Search for the cell housing the specified text and yield its (x, y) center coordinate. 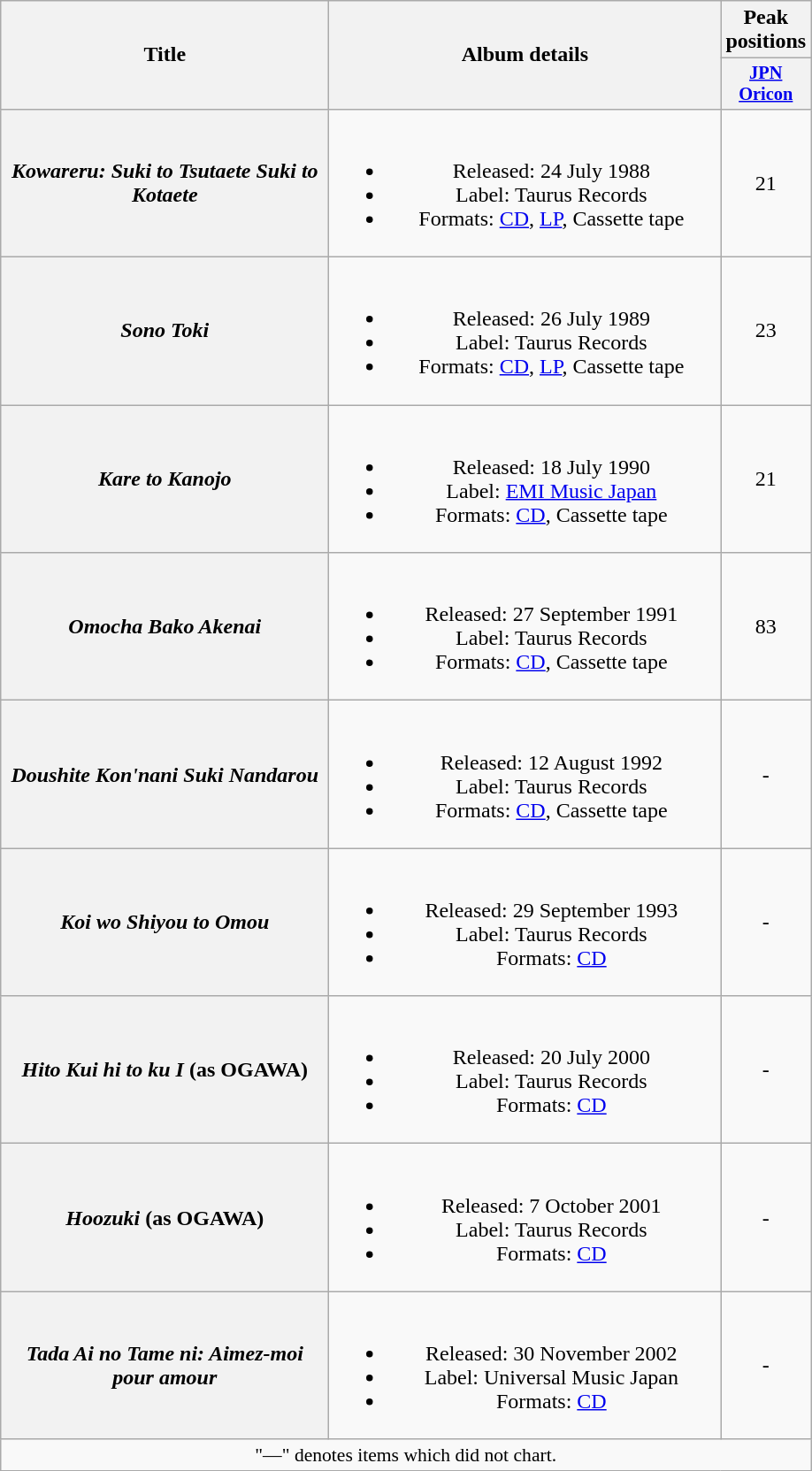
Title (165, 55)
Album details (525, 55)
Released: 27 September 1991Label: Taurus RecordsFormats: CD, Cassette tape (525, 626)
23 (766, 331)
Released: 24 July 1988Label: Taurus RecordsFormats: CD, LP, Cassette tape (525, 182)
Sono Toki (165, 331)
Kare to Kanojo (165, 479)
Koi wo Shiyou to Omou (165, 922)
Released: 20 July 2000Label: Taurus RecordsFormats: CD (525, 1070)
83 (766, 626)
JPNOricon (766, 84)
Hito Kui hi to ku I (as OGAWA) (165, 1070)
Released: 30 November 2002Label: Universal Music JapanFormats: CD (525, 1366)
Hoozuki (as OGAWA) (165, 1217)
Omocha Bako Akenai (165, 626)
Released: 12 August 1992Label: Taurus RecordsFormats: CD, Cassette tape (525, 775)
Peak positions (766, 30)
Tada Ai no Tame ni: Aimez-moi pour amour (165, 1366)
Released: 7 October 2001Label: Taurus RecordsFormats: CD (525, 1217)
Released: 18 July 1990Label: EMI Music JapanFormats: CD, Cassette tape (525, 479)
Kowareru: Suki to Tsutaete Suki to Kotaete (165, 182)
Released: 26 July 1989Label: Taurus RecordsFormats: CD, LP, Cassette tape (525, 331)
Released: 29 September 1993Label: Taurus RecordsFormats: CD (525, 922)
"—" denotes items which did not chart. (406, 1455)
Doushite Kon'nani Suki Nandarou (165, 775)
